Search for the cell housing the specified text and yield its (x, y) center coordinate. 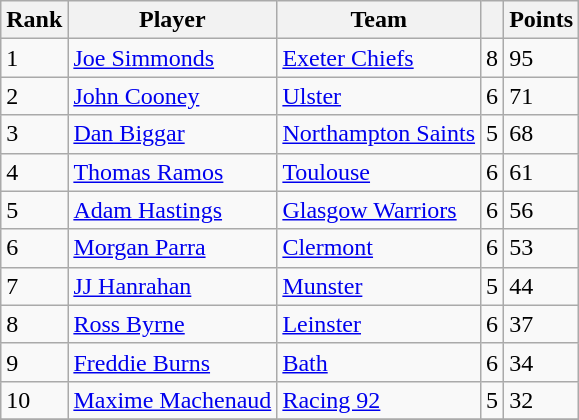
Exeter Chiefs (379, 58)
Ulster (379, 96)
Northampton Saints (379, 134)
95 (542, 58)
Munster (379, 286)
7 (34, 286)
53 (542, 248)
Points (542, 20)
Team (379, 20)
61 (542, 172)
Adam Hastings (172, 210)
32 (542, 400)
Racing 92 (379, 400)
Player (172, 20)
9 (34, 362)
Toulouse (379, 172)
10 (34, 400)
56 (542, 210)
44 (542, 286)
1 (34, 58)
Bath (379, 362)
4 (34, 172)
37 (542, 324)
Ross Byrne (172, 324)
Rank (34, 20)
Leinster (379, 324)
Thomas Ramos (172, 172)
Joe Simmonds (172, 58)
Freddie Burns (172, 362)
71 (542, 96)
2 (34, 96)
Maxime Machenaud (172, 400)
Clermont (379, 248)
Morgan Parra (172, 248)
Dan Biggar (172, 134)
JJ Hanrahan (172, 286)
68 (542, 134)
John Cooney (172, 96)
34 (542, 362)
3 (34, 134)
Glasgow Warriors (379, 210)
